Output the (X, Y) coordinate of the center of the cell containing the given text.  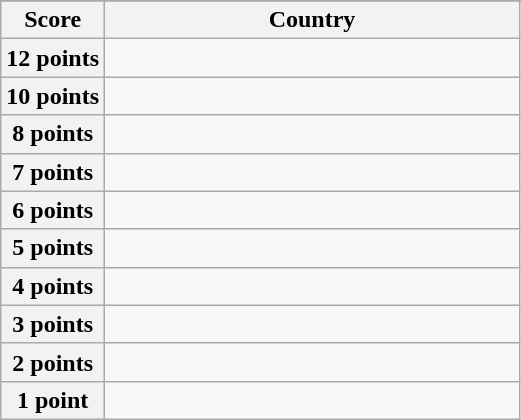
10 points (53, 96)
Score (53, 20)
4 points (53, 286)
7 points (53, 172)
Country (312, 20)
5 points (53, 248)
12 points (53, 58)
6 points (53, 210)
3 points (53, 324)
8 points (53, 134)
2 points (53, 362)
1 point (53, 400)
